Determine the (X, Y) coordinate at the center of the cell enclosing the given text.  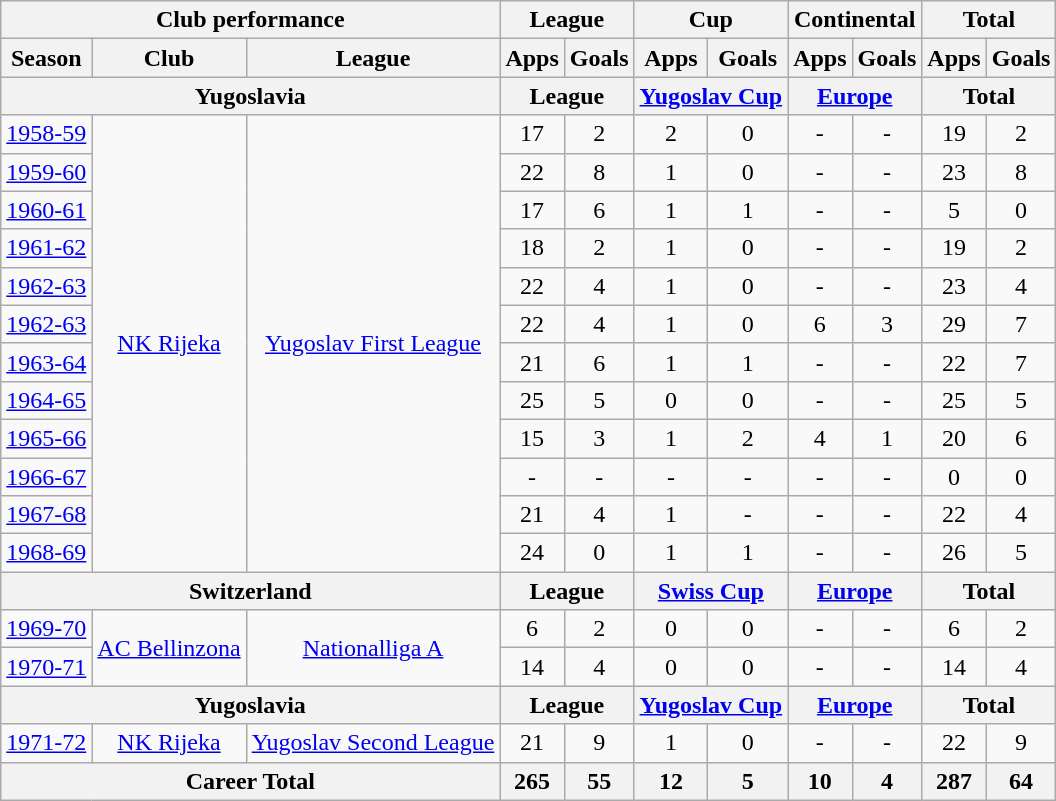
Season (46, 58)
Club (169, 58)
Swiss Cup (711, 591)
1970-71 (46, 667)
265 (532, 781)
Yugoslav First League (373, 344)
Cup (711, 20)
1959-60 (46, 172)
1961-62 (46, 248)
1966-67 (46, 477)
26 (954, 553)
1958-59 (46, 134)
Career Total (250, 781)
20 (954, 438)
55 (599, 781)
1965-66 (46, 438)
287 (954, 781)
Yugoslav Second League (373, 743)
1968-69 (46, 553)
24 (532, 553)
1964-65 (46, 400)
Continental (855, 20)
18 (532, 248)
29 (954, 324)
1969-70 (46, 629)
Club performance (250, 20)
1963-64 (46, 362)
64 (1021, 781)
Switzerland (250, 591)
1971-72 (46, 743)
10 (820, 781)
1960-61 (46, 210)
1967-68 (46, 515)
15 (532, 438)
AC Bellinzona (169, 648)
12 (671, 781)
Nationalliga A (373, 648)
